Locate the cell with the specified text and output its (x, y) center coordinate. 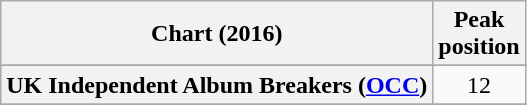
12 (479, 85)
UK Independent Album Breakers (OCC) (217, 85)
Chart (2016) (217, 34)
Peakposition (479, 34)
